From the cell containing the given text, extract its center point as (X, Y) coordinate. 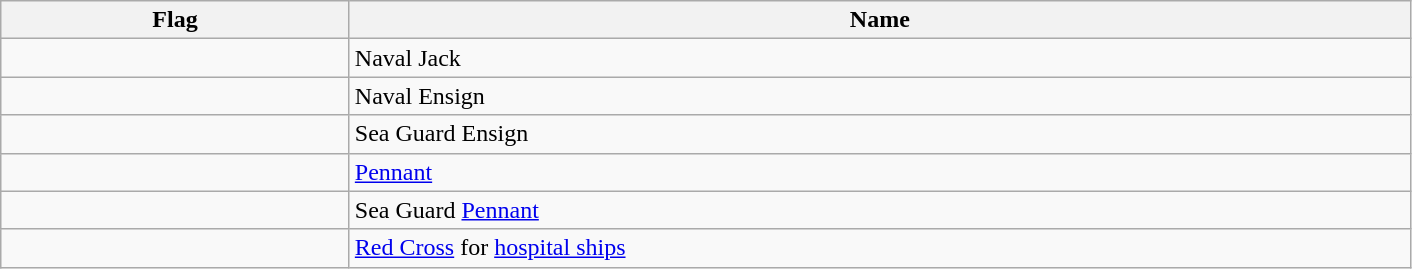
Red Cross for hospital ships (880, 248)
Sea Guard Pennant (880, 210)
Naval Ensign (880, 96)
Name (880, 20)
Flag (176, 20)
Sea Guard Ensign (880, 134)
Naval Jack (880, 58)
Pennant (880, 172)
